Find where the given text appears and provide that cell's center as (X, Y) coordinate. 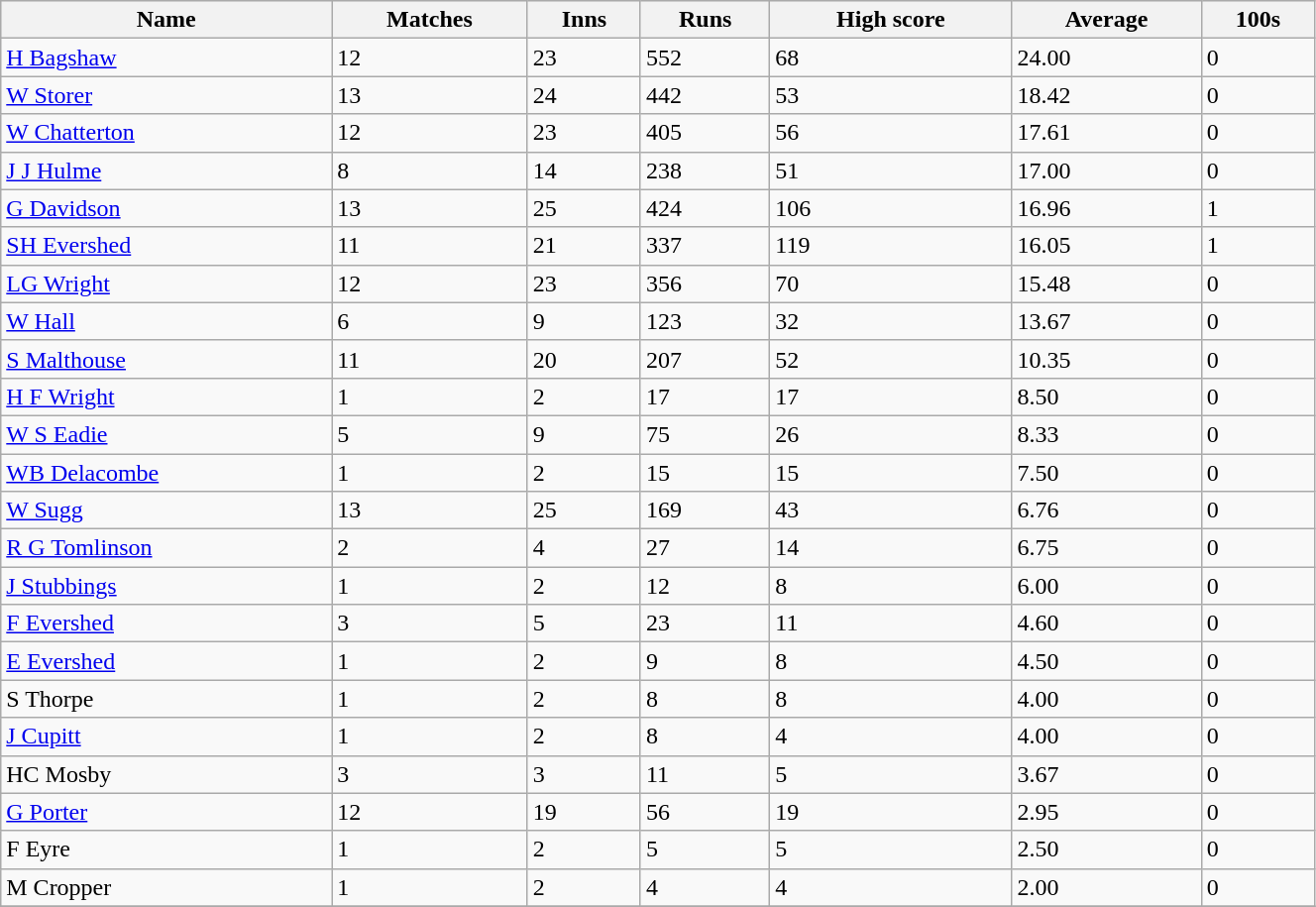
100s (1258, 20)
J Cupitt (166, 737)
W Sugg (166, 510)
W S Eadie (166, 434)
24.00 (1106, 57)
15.48 (1106, 283)
7.50 (1106, 473)
WB Delacombe (166, 473)
16.96 (1106, 208)
169 (705, 510)
2.95 (1106, 812)
R G Tomlinson (166, 548)
405 (705, 133)
10.35 (1106, 359)
16.05 (1106, 246)
27 (705, 548)
70 (891, 283)
53 (891, 95)
F Evershed (166, 624)
8.50 (1106, 397)
424 (705, 208)
552 (705, 57)
HC Mosby (166, 774)
W Chatterton (166, 133)
Inns (584, 20)
26 (891, 434)
8.33 (1106, 434)
J J Hulme (166, 170)
F Eyre (166, 850)
High score (891, 20)
337 (705, 246)
20 (584, 359)
68 (891, 57)
SH Evershed (166, 246)
356 (705, 283)
52 (891, 359)
21 (584, 246)
75 (705, 434)
123 (705, 321)
4.50 (1106, 661)
Runs (705, 20)
3.67 (1106, 774)
E Evershed (166, 661)
13.67 (1106, 321)
H F Wright (166, 397)
106 (891, 208)
W Storer (166, 95)
43 (891, 510)
2.50 (1106, 850)
6 (430, 321)
Matches (430, 20)
18.42 (1106, 95)
17.00 (1106, 170)
442 (705, 95)
207 (705, 359)
S Thorpe (166, 699)
G Davidson (166, 208)
238 (705, 170)
119 (891, 246)
Name (166, 20)
6.75 (1106, 548)
6.76 (1106, 510)
2.00 (1106, 887)
S Malthouse (166, 359)
32 (891, 321)
51 (891, 170)
M Cropper (166, 887)
4.60 (1106, 624)
24 (584, 95)
H Bagshaw (166, 57)
W Hall (166, 321)
Average (1106, 20)
LG Wright (166, 283)
17.61 (1106, 133)
J Stubbings (166, 586)
6.00 (1106, 586)
G Porter (166, 812)
